Return the (x, y) coordinate for the center point of the cell that contains the specified text.  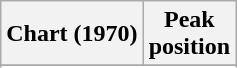
Peak position (189, 34)
Chart (1970) (72, 34)
